Return (x, y) of the center of cell containing provided text 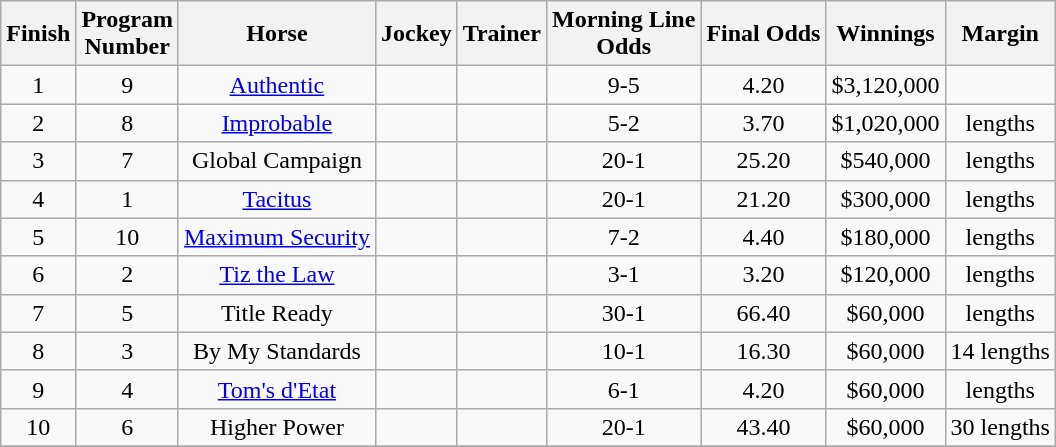
$1,020,000 (886, 123)
10-1 (623, 351)
$3,120,000 (886, 85)
Maximum Security (276, 237)
Trainer (502, 34)
3-1 (623, 275)
6-1 (623, 389)
Morning LineOdds (623, 34)
3.70 (764, 123)
$540,000 (886, 161)
Title Ready (276, 313)
21.20 (764, 199)
Authentic (276, 85)
Winnings (886, 34)
16.30 (764, 351)
7-2 (623, 237)
Jockey (416, 34)
$180,000 (886, 237)
ProgramNumber (128, 34)
Finish (38, 34)
Higher Power (276, 427)
3.20 (764, 275)
9-5 (623, 85)
$120,000 (886, 275)
5-2 (623, 123)
Tacitus (276, 199)
66.40 (764, 313)
Global Campaign (276, 161)
Tiz the Law (276, 275)
30 lengths (1000, 427)
Improbable (276, 123)
Final Odds (764, 34)
25.20 (764, 161)
Horse (276, 34)
Margin (1000, 34)
4.40 (764, 237)
By My Standards (276, 351)
14 lengths (1000, 351)
30-1 (623, 313)
Tom's d'Etat (276, 389)
$300,000 (886, 199)
43.40 (764, 427)
